Determine the [x, y] coordinate at the center of the cell enclosing the given text.  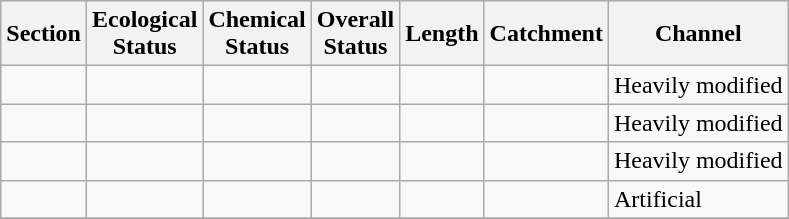
Section [44, 34]
Catchment [546, 34]
Channel [698, 34]
ChemicalStatus [257, 34]
EcologicalStatus [144, 34]
Artificial [698, 199]
Length [442, 34]
OverallStatus [355, 34]
